Pinpoint the cell where the given text exists, returning its (X, Y) midpoint coordinate. 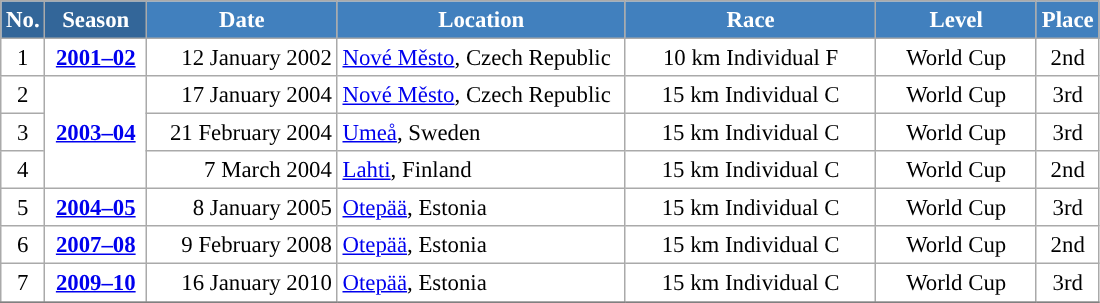
Lahti, Finland (481, 170)
10 km Individual F (750, 58)
17 January 2004 (242, 95)
7 (23, 283)
2009–10 (96, 283)
Location (481, 20)
2004–05 (96, 208)
16 January 2010 (242, 283)
8 January 2005 (242, 208)
Date (242, 20)
2003–04 (96, 132)
2007–08 (96, 245)
21 February 2004 (242, 133)
2 (23, 95)
Umeå, Sweden (481, 133)
4 (23, 170)
3 (23, 133)
7 March 2004 (242, 170)
12 January 2002 (242, 58)
6 (23, 245)
Race (750, 20)
9 February 2008 (242, 245)
Level (956, 20)
5 (23, 208)
Place (1067, 20)
2001–02 (96, 58)
No. (23, 20)
1 (23, 58)
Season (96, 20)
